Extract the (X, Y) coordinate from the center of the cell holding the provided text.  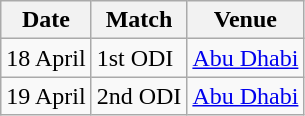
Match (139, 20)
2nd ODI (139, 96)
1st ODI (139, 58)
Date (46, 20)
19 April (46, 96)
Venue (246, 20)
18 April (46, 58)
